Extract the [x, y] coordinate from the center of the cell holding the provided text.  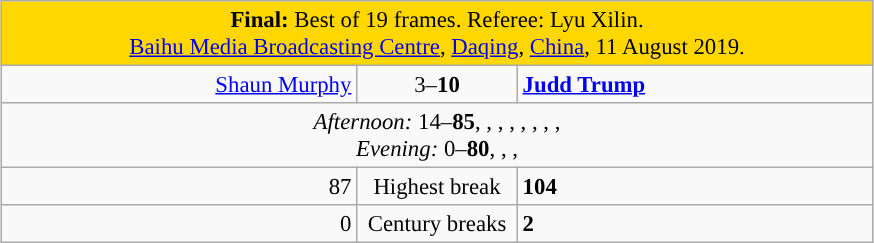
Judd Trump [695, 85]
2 [695, 224]
87 [179, 187]
Century breaks [438, 224]
Highest break [438, 187]
Final: Best of 19 frames. Referee: Lyu Xilin.Baihu Media Broadcasting Centre, Daqing, China, 11 August 2019. [437, 34]
Afternoon: 14–85, , , , , , , , Evening: 0–80, , , [437, 136]
Shaun Murphy [179, 85]
104 [695, 187]
3–10 [438, 85]
0 [179, 224]
